Identify which cell holds the provided text, then report its [X, Y] central coordinate. 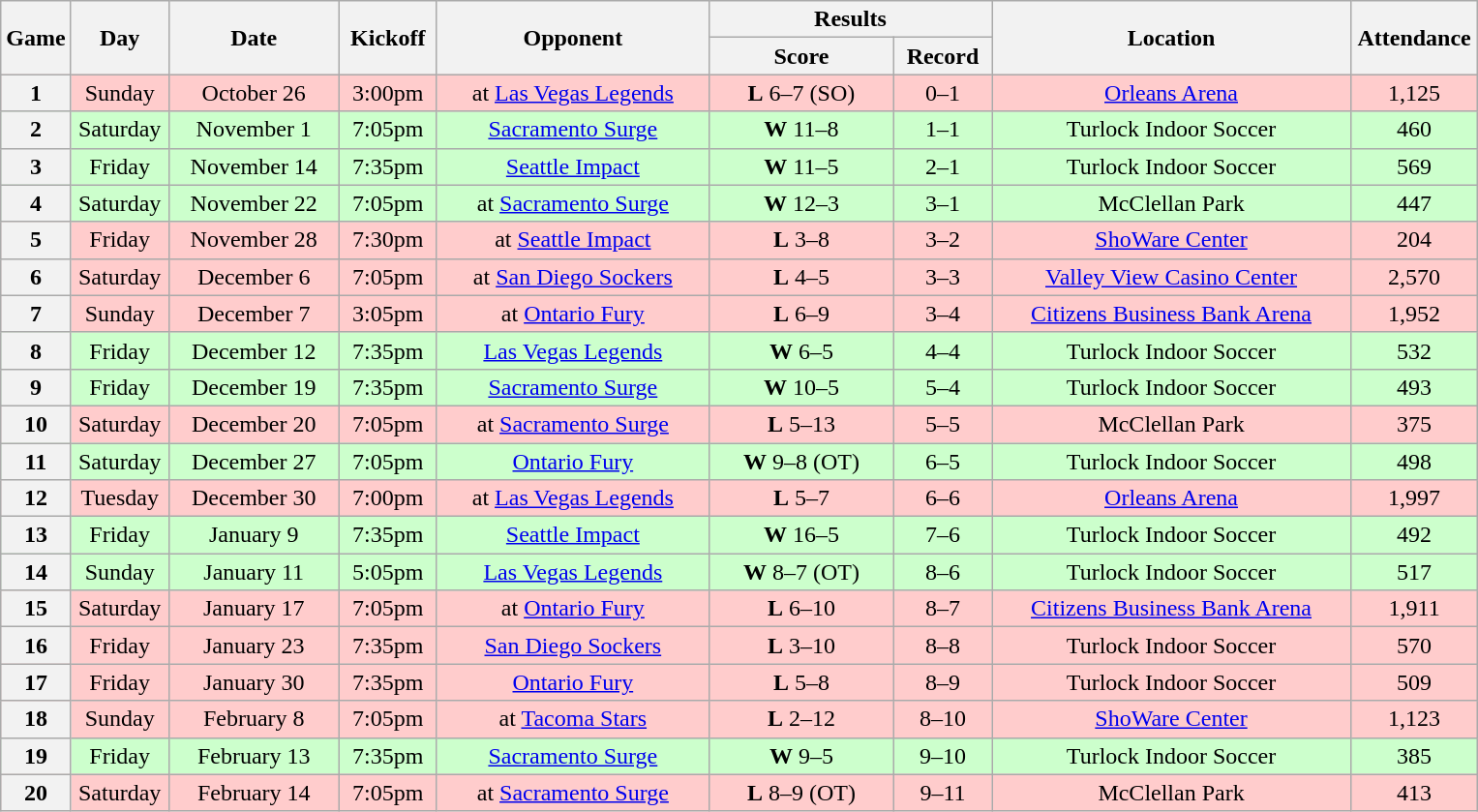
11 [36, 462]
3–4 [943, 314]
8 [36, 350]
6–5 [943, 462]
8–8 [943, 646]
17 [36, 682]
460 [1415, 130]
January 9 [254, 535]
498 [1415, 462]
W 10–5 [801, 387]
1,911 [1415, 609]
at Seattle Impact [573, 240]
Opponent [573, 38]
W 11–5 [801, 166]
15 [36, 609]
1 [36, 93]
8–9 [943, 682]
570 [1415, 646]
February 14 [254, 793]
3–3 [943, 277]
January 11 [254, 572]
January 17 [254, 609]
W 11–8 [801, 130]
10 [36, 424]
1–1 [943, 130]
2–1 [943, 166]
Tuesday [120, 498]
L 5–7 [801, 498]
9 [36, 387]
517 [1415, 572]
L 5–8 [801, 682]
W 6–5 [801, 350]
L 6–7 (SO) [801, 93]
W 8–7 (OT) [801, 572]
Location [1171, 38]
6 [36, 277]
W 16–5 [801, 535]
6–6 [943, 498]
7 [36, 314]
7–6 [943, 535]
9–10 [943, 756]
at Tacoma Stars [573, 719]
4 [36, 203]
December 30 [254, 498]
375 [1415, 424]
Score [801, 56]
5 [36, 240]
Kickoff [387, 38]
W 9–5 [801, 756]
November 1 [254, 130]
3:00pm [387, 93]
204 [1415, 240]
L 6–10 [801, 609]
9–11 [943, 793]
509 [1415, 682]
December 20 [254, 424]
8–10 [943, 719]
December 19 [254, 387]
January 23 [254, 646]
Game [36, 38]
L 3–8 [801, 240]
14 [36, 572]
5–5 [943, 424]
8–7 [943, 609]
0–1 [943, 93]
L 4–5 [801, 277]
Record [943, 56]
385 [1415, 756]
November 14 [254, 166]
413 [1415, 793]
8–6 [943, 572]
1,997 [1415, 498]
5:05pm [387, 572]
532 [1415, 350]
2,570 [1415, 277]
December 27 [254, 462]
3:05pm [387, 314]
19 [36, 756]
493 [1415, 387]
Results [850, 19]
L 8–9 (OT) [801, 793]
7:00pm [387, 498]
February 13 [254, 756]
Attendance [1415, 38]
Valley View Casino Center [1171, 277]
L 3–10 [801, 646]
W 9–8 (OT) [801, 462]
7:30pm [387, 240]
569 [1415, 166]
3–2 [943, 240]
1,125 [1415, 93]
12 [36, 498]
1,123 [1415, 719]
492 [1415, 535]
3–1 [943, 203]
L 6–9 [801, 314]
16 [36, 646]
3 [36, 166]
December 6 [254, 277]
L 2–12 [801, 719]
2 [36, 130]
San Diego Sockers [573, 646]
Day [120, 38]
Date [254, 38]
W 12–3 [801, 203]
December 12 [254, 350]
December 7 [254, 314]
5–4 [943, 387]
20 [36, 793]
13 [36, 535]
1,952 [1415, 314]
January 30 [254, 682]
October 26 [254, 93]
November 28 [254, 240]
February 8 [254, 719]
November 22 [254, 203]
at San Diego Sockers [573, 277]
L 5–13 [801, 424]
18 [36, 719]
4–4 [943, 350]
447 [1415, 203]
